Detect which cell encompasses the target text, then output its (x, y) center coordinate. 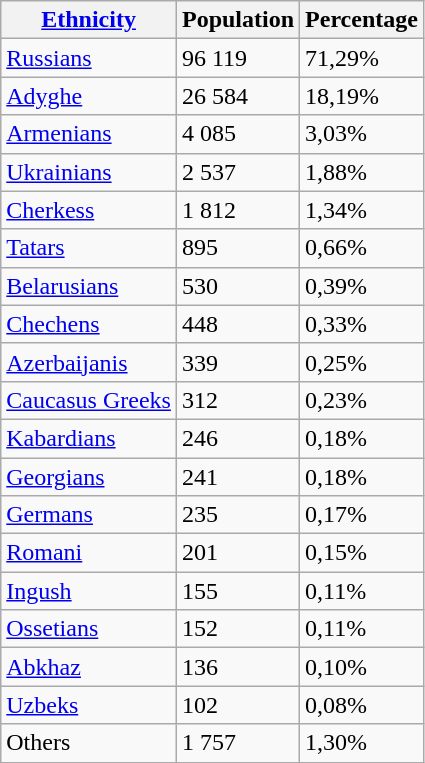
Others (89, 743)
1 757 (238, 743)
Romani (89, 553)
Caucasus Greeks (89, 400)
0,66% (362, 248)
530 (238, 286)
18,19% (362, 96)
0,23% (362, 400)
155 (238, 591)
102 (238, 705)
339 (238, 362)
Georgians (89, 477)
Ethnicity (89, 20)
Chechens (89, 324)
1,34% (362, 210)
0,15% (362, 553)
152 (238, 629)
Ingush (89, 591)
Kabardians (89, 438)
246 (238, 438)
0,08% (362, 705)
1 812 (238, 210)
Uzbeks (89, 705)
Armenians (89, 134)
Azerbaijanis (89, 362)
448 (238, 324)
0,17% (362, 515)
Russians (89, 58)
312 (238, 400)
241 (238, 477)
Ukrainians (89, 172)
Abkhaz (89, 667)
1,88% (362, 172)
0,10% (362, 667)
0,39% (362, 286)
Cherkess (89, 210)
201 (238, 553)
235 (238, 515)
Population (238, 20)
1,30% (362, 743)
Germans (89, 515)
0,33% (362, 324)
3,03% (362, 134)
136 (238, 667)
96 119 (238, 58)
Percentage (362, 20)
4 085 (238, 134)
26 584 (238, 96)
Adyghe (89, 96)
Belarusians (89, 286)
0,25% (362, 362)
2 537 (238, 172)
Ossetians (89, 629)
Tatars (89, 248)
71,29% (362, 58)
895 (238, 248)
